Return the (x, y) coordinate for the center point of the cell that contains the specified text.  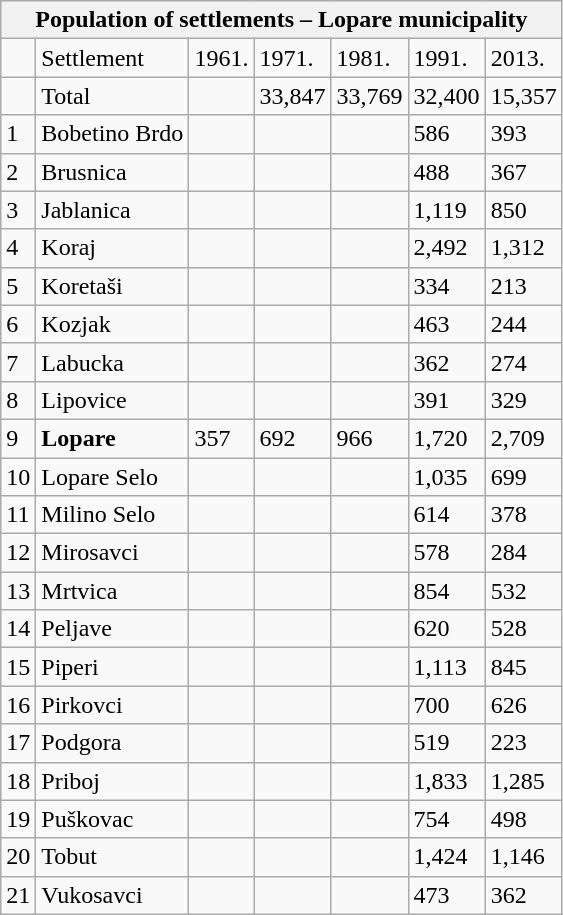
244 (524, 324)
16 (18, 705)
Mirosavci (112, 553)
Mrtvica (112, 591)
274 (524, 362)
Tobut (112, 857)
15 (18, 667)
21 (18, 895)
Pirkovci (112, 705)
1971. (292, 58)
393 (524, 134)
8 (18, 400)
528 (524, 629)
700 (446, 705)
11 (18, 515)
850 (524, 210)
Kozjak (112, 324)
614 (446, 515)
1,285 (524, 781)
1,833 (446, 781)
1,035 (446, 477)
Lopare Selo (112, 477)
Vukosavci (112, 895)
20 (18, 857)
12 (18, 553)
391 (446, 400)
4 (18, 248)
33,847 (292, 96)
Milino Selo (112, 515)
532 (524, 591)
854 (446, 591)
Peljave (112, 629)
1,720 (446, 438)
Koraj (112, 248)
14 (18, 629)
357 (222, 438)
1,146 (524, 857)
692 (292, 438)
Jablanica (112, 210)
Koretaši (112, 286)
473 (446, 895)
Podgora (112, 743)
334 (446, 286)
498 (524, 819)
Bobetino Brdo (112, 134)
578 (446, 553)
519 (446, 743)
329 (524, 400)
33,769 (370, 96)
Puškovac (112, 819)
463 (446, 324)
15,357 (524, 96)
13 (18, 591)
1,424 (446, 857)
Population of settlements – Lopare municipality (282, 20)
Lopare (112, 438)
213 (524, 286)
1 (18, 134)
367 (524, 172)
1961. (222, 58)
2 (18, 172)
845 (524, 667)
1981. (370, 58)
1,119 (446, 210)
5 (18, 286)
7 (18, 362)
699 (524, 477)
19 (18, 819)
Labucka (112, 362)
1,113 (446, 667)
2,492 (446, 248)
754 (446, 819)
17 (18, 743)
2013. (524, 58)
6 (18, 324)
488 (446, 172)
Brusnica (112, 172)
18 (18, 781)
1991. (446, 58)
1,312 (524, 248)
Lipovice (112, 400)
3 (18, 210)
966 (370, 438)
Total (112, 96)
626 (524, 705)
Piperi (112, 667)
223 (524, 743)
378 (524, 515)
620 (446, 629)
9 (18, 438)
284 (524, 553)
32,400 (446, 96)
586 (446, 134)
Settlement (112, 58)
10 (18, 477)
2,709 (524, 438)
Priboj (112, 781)
